Find where the given text appears and provide that cell's center as [x, y] coordinate. 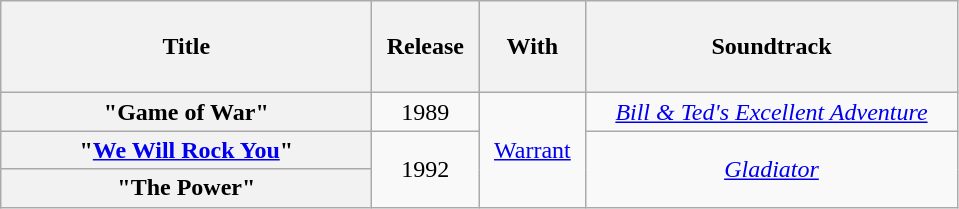
Gladiator [772, 169]
Soundtrack [772, 47]
1989 [426, 112]
Release [426, 47]
"The Power" [186, 188]
"Game of War" [186, 112]
"We Will Rock You" [186, 150]
Title [186, 47]
Warrant [532, 150]
With [532, 47]
1992 [426, 169]
Bill & Ted's Excellent Adventure [772, 112]
